Return (x, y) of the center of cell containing provided text 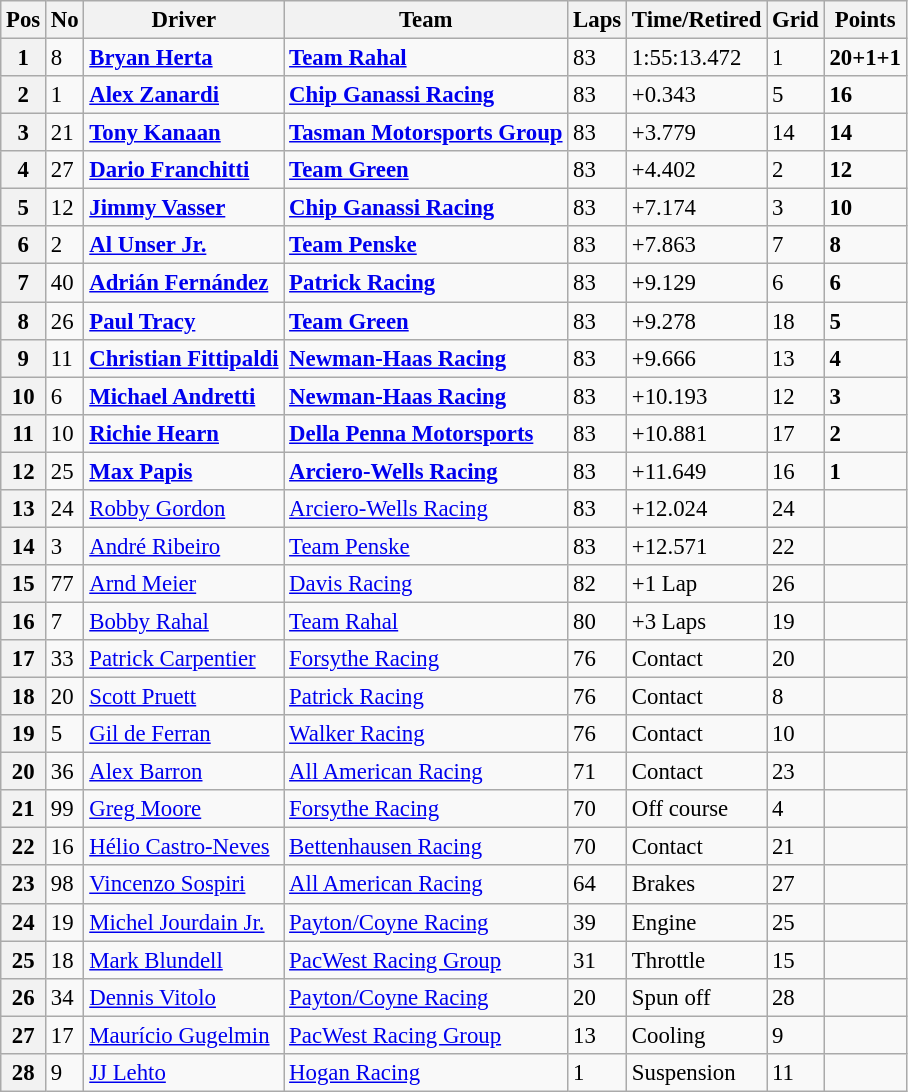
Max Papis (184, 471)
+1 Lap (697, 584)
+3.779 (697, 133)
Spun off (697, 997)
+0.343 (697, 95)
+12.571 (697, 546)
+7.863 (697, 245)
Scott Pruett (184, 697)
Throttle (697, 960)
André Ribeiro (184, 546)
98 (65, 885)
Brakes (697, 885)
Greg Moore (184, 809)
+10.881 (697, 433)
Bryan Herta (184, 58)
Vincenzo Sospiri (184, 885)
Bettenhausen Racing (426, 847)
Alex Barron (184, 772)
Points (865, 20)
Grid (796, 20)
Hogan Racing (426, 1073)
82 (598, 584)
Bobby Rahal (184, 621)
36 (65, 772)
Mark Blundell (184, 960)
Dario Franchitti (184, 170)
34 (65, 997)
Off course (697, 809)
39 (598, 922)
Tasman Motorsports Group (426, 133)
Michael Andretti (184, 396)
+4.402 (697, 170)
Suspension (697, 1073)
31 (598, 960)
Tony Kanaan (184, 133)
77 (65, 584)
99 (65, 809)
Laps (598, 20)
Team (426, 20)
Paul Tracy (184, 321)
+9.666 (697, 358)
Walker Racing (426, 734)
Richie Hearn (184, 433)
1:55:13.472 (697, 58)
80 (598, 621)
Time/Retired (697, 20)
+11.649 (697, 471)
+9.278 (697, 321)
Della Penna Motorsports (426, 433)
Arnd Meier (184, 584)
Adrián Fernández (184, 283)
+10.193 (697, 396)
+9.129 (697, 283)
Hélio Castro-Neves (184, 847)
Al Unser Jr. (184, 245)
Dennis Vitolo (184, 997)
40 (65, 283)
Engine (697, 922)
Pos (24, 20)
Davis Racing (426, 584)
+12.024 (697, 509)
Patrick Carpentier (184, 659)
Driver (184, 20)
Robby Gordon (184, 509)
+3 Laps (697, 621)
Jimmy Vasser (184, 208)
20+1+1 (865, 58)
JJ Lehto (184, 1073)
No (65, 20)
Cooling (697, 1035)
Michel Jourdain Jr. (184, 922)
33 (65, 659)
Gil de Ferran (184, 734)
64 (598, 885)
Maurício Gugelmin (184, 1035)
71 (598, 772)
Christian Fittipaldi (184, 358)
+7.174 (697, 208)
Alex Zanardi (184, 95)
